Return [X, Y] of the center of cell containing provided text 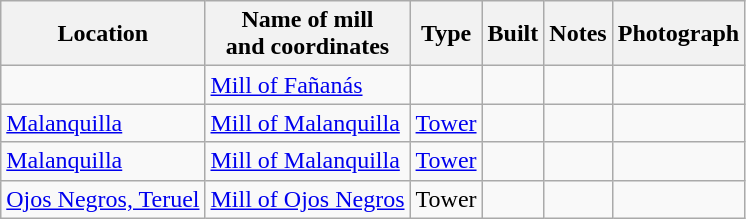
Photograph [678, 34]
Location [103, 34]
Name of milland coordinates [308, 34]
Mill of Fañanás [308, 85]
Ojos Negros, Teruel [103, 199]
Built [513, 34]
Notes [578, 34]
Mill of Ojos Negros [308, 199]
Type [446, 34]
